Extract the [x, y] coordinate from the center of the cell holding the provided text.  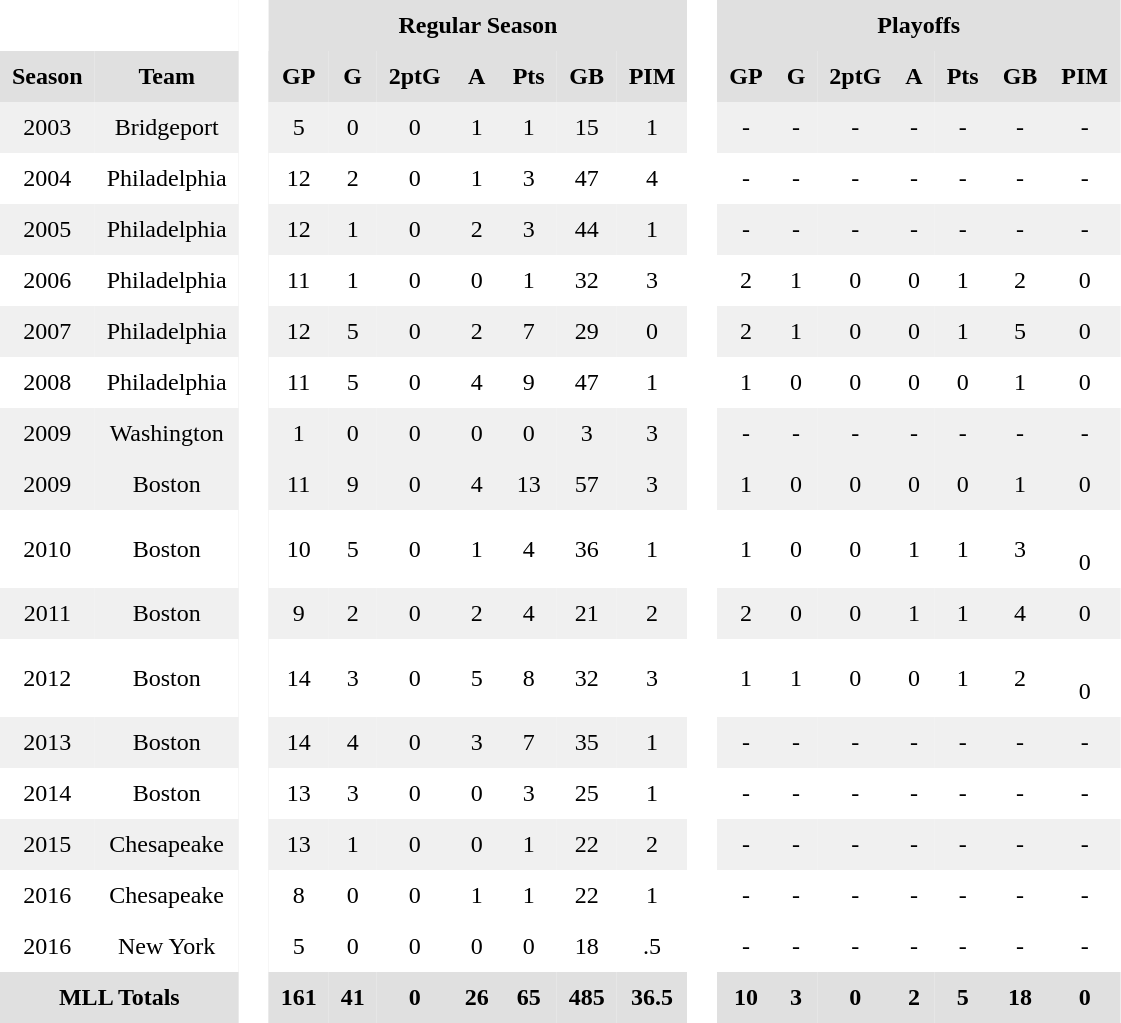
2006 [48, 280]
36 [587, 549]
485 [587, 998]
35 [587, 742]
15 [587, 128]
65 [529, 998]
Playoffs [918, 26]
Team [167, 76]
2005 [48, 230]
26 [477, 998]
MLL Totals [120, 998]
Season [48, 76]
2012 [48, 678]
44 [587, 230]
21 [587, 614]
29 [587, 332]
57 [587, 484]
161 [299, 998]
25 [587, 794]
New York [167, 946]
2007 [48, 332]
.5 [652, 946]
2003 [48, 128]
2004 [48, 178]
Regular Season [478, 26]
2011 [48, 614]
Washington [167, 434]
36.5 [652, 998]
2013 [48, 742]
2008 [48, 382]
2014 [48, 794]
2015 [48, 844]
Bridgeport [167, 128]
2010 [48, 549]
41 [353, 998]
